Identify which cell holds the provided text, then report its [X, Y] central coordinate. 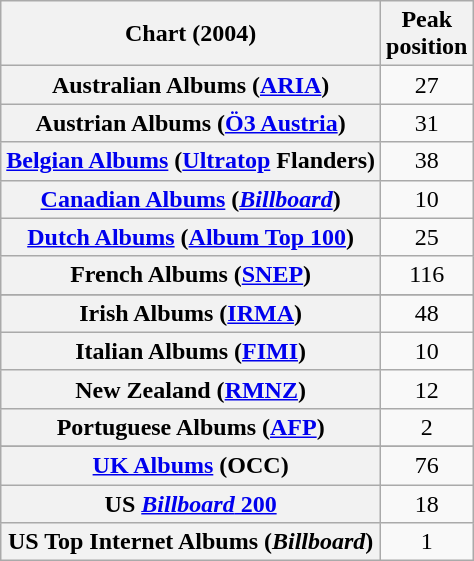
Italian Albums (FIMI) [191, 351]
Portuguese Albums (AFP) [191, 427]
25 [427, 237]
31 [427, 123]
38 [427, 161]
Irish Albums (IRMA) [191, 313]
Dutch Albums (Album Top 100) [191, 237]
12 [427, 389]
UK Albums (OCC) [191, 465]
2 [427, 427]
Peakposition [427, 34]
27 [427, 85]
48 [427, 313]
US Billboard 200 [191, 503]
Australian Albums (ARIA) [191, 85]
Chart (2004) [191, 34]
Canadian Albums (Billboard) [191, 199]
New Zealand (RMNZ) [191, 389]
76 [427, 465]
Austrian Albums (Ö3 Austria) [191, 123]
18 [427, 503]
1 [427, 542]
French Albums (SNEP) [191, 275]
US Top Internet Albums (Billboard) [191, 542]
Belgian Albums (Ultratop Flanders) [191, 161]
116 [427, 275]
